Extract the [x, y] coordinate from the center of the cell holding the provided text.  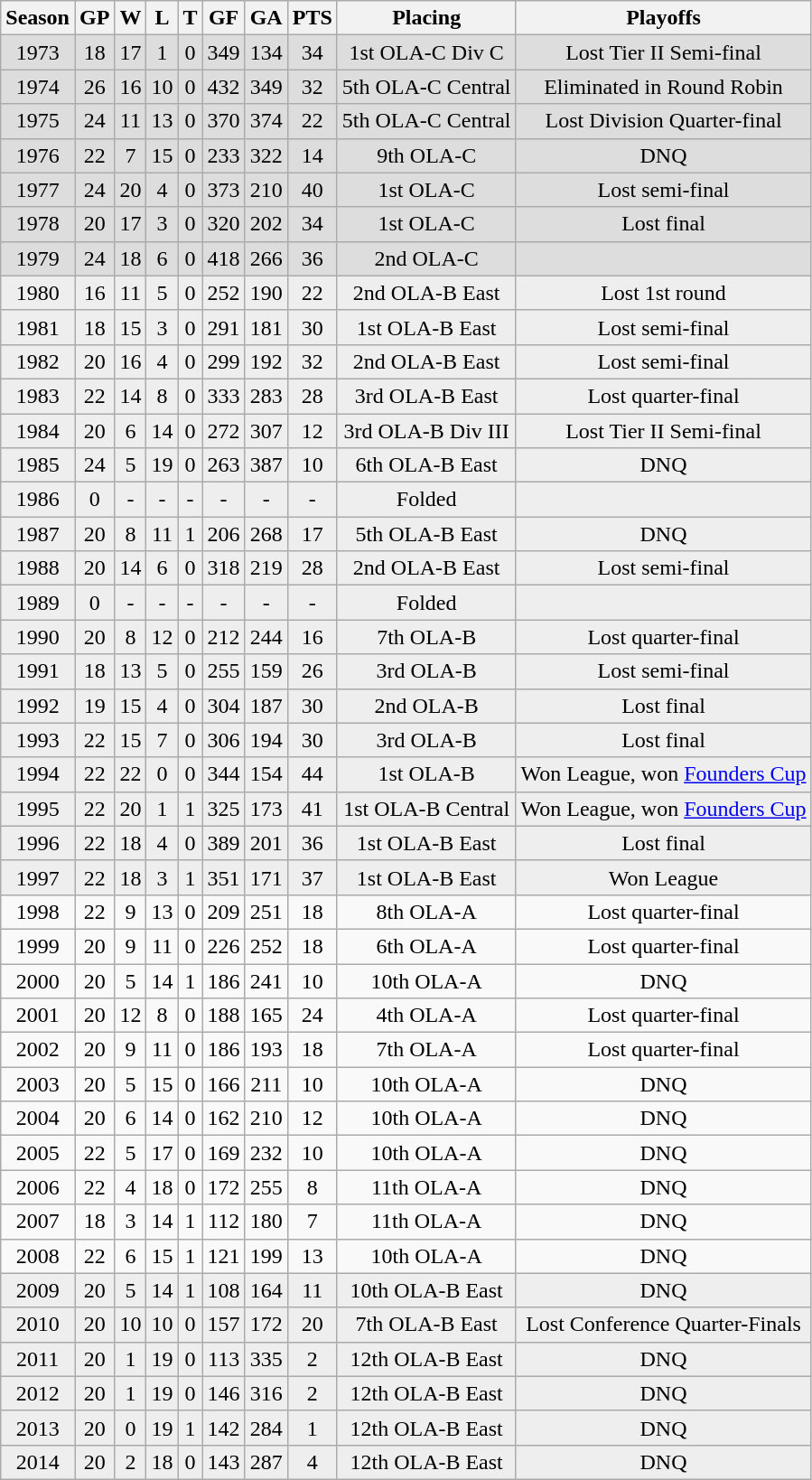
134 [266, 52]
226 [224, 946]
241 [266, 980]
387 [266, 465]
157 [224, 1325]
146 [224, 1393]
199 [266, 1256]
287 [266, 1462]
164 [266, 1290]
251 [266, 912]
1992 [38, 706]
165 [266, 1016]
322 [266, 155]
171 [266, 877]
325 [224, 809]
2010 [38, 1325]
10th OLA-B East [426, 1290]
W [130, 18]
1981 [38, 327]
219 [266, 568]
GP [94, 18]
113 [224, 1359]
121 [224, 1256]
Playoffs [663, 18]
1975 [38, 121]
7th OLA-B East [426, 1325]
173 [266, 809]
Lost 1st round [663, 293]
1st OLA-B Central [426, 809]
1984 [38, 431]
7th OLA-B [426, 637]
188 [224, 1016]
193 [266, 1050]
41 [313, 809]
8th OLA-A [426, 912]
1974 [38, 87]
307 [266, 431]
2006 [38, 1187]
3rd OLA-B Div III [426, 431]
283 [266, 396]
Eliminated in Round Robin [663, 87]
306 [224, 740]
268 [266, 534]
PTS [313, 18]
GF [224, 18]
5th OLA-B East [426, 534]
143 [224, 1462]
1973 [38, 52]
166 [224, 1084]
318 [224, 568]
263 [224, 465]
2nd OLA-C [426, 258]
335 [266, 1359]
2008 [38, 1256]
299 [224, 361]
6th OLA-A [426, 946]
291 [224, 327]
T [190, 18]
1977 [38, 190]
162 [224, 1119]
194 [266, 740]
1980 [38, 293]
418 [224, 258]
181 [266, 327]
272 [224, 431]
2001 [38, 1016]
202 [266, 224]
344 [224, 774]
1976 [38, 155]
9th OLA-C [426, 155]
2000 [38, 980]
112 [224, 1222]
192 [266, 361]
233 [224, 155]
1987 [38, 534]
209 [224, 912]
Season [38, 18]
37 [313, 877]
206 [224, 534]
2013 [38, 1428]
2005 [38, 1153]
180 [266, 1222]
201 [266, 843]
244 [266, 637]
1988 [38, 568]
284 [266, 1428]
1990 [38, 637]
304 [224, 706]
1995 [38, 809]
374 [266, 121]
320 [224, 224]
333 [224, 396]
142 [224, 1428]
373 [224, 190]
1997 [38, 877]
212 [224, 637]
3rd OLA-B East [426, 396]
1982 [38, 361]
232 [266, 1153]
159 [266, 671]
1979 [38, 258]
1st OLA-B [426, 774]
1993 [38, 740]
1996 [38, 843]
187 [266, 706]
7th OLA-A [426, 1050]
1998 [38, 912]
Lost Division Quarter-final [663, 121]
1999 [38, 946]
2014 [38, 1462]
266 [266, 258]
44 [313, 774]
316 [266, 1393]
389 [224, 843]
1978 [38, 224]
2009 [38, 1290]
2004 [38, 1119]
2002 [38, 1050]
Lost Conference Quarter-Finals [663, 1325]
1983 [38, 396]
GA [266, 18]
4th OLA-A [426, 1016]
351 [224, 877]
1994 [38, 774]
154 [266, 774]
1991 [38, 671]
2nd OLA-B [426, 706]
L [163, 18]
Won League [663, 877]
370 [224, 121]
2003 [38, 1084]
1986 [38, 500]
1985 [38, 465]
432 [224, 87]
2011 [38, 1359]
2007 [38, 1222]
1989 [38, 603]
Placing [426, 18]
169 [224, 1153]
6th OLA-B East [426, 465]
40 [313, 190]
190 [266, 293]
108 [224, 1290]
1st OLA-C Div C [426, 52]
2012 [38, 1393]
211 [266, 1084]
